Detect which cell encompasses the target text, then output its [X, Y] center coordinate. 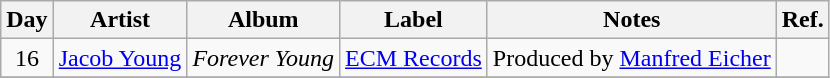
Jacob Young [120, 58]
Ref. [802, 20]
Label [414, 20]
Notes [632, 20]
ECM Records [414, 58]
Artist [120, 20]
Album [264, 20]
Day [27, 20]
Produced by Manfred Eicher [632, 58]
16 [27, 58]
Forever Young [264, 58]
